Return (X, Y) of the center of cell containing provided text 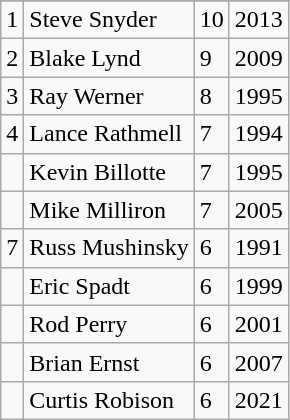
Ray Werner (109, 96)
4 (12, 134)
Eric Spadt (109, 286)
2007 (258, 362)
2005 (258, 210)
2 (12, 58)
Steve Snyder (109, 20)
1 (12, 20)
10 (212, 20)
Mike Milliron (109, 210)
Brian Ernst (109, 362)
Curtis Robison (109, 400)
3 (12, 96)
9 (212, 58)
2013 (258, 20)
Russ Mushinsky (109, 248)
Lance Rathmell (109, 134)
2001 (258, 324)
1999 (258, 286)
Rod Perry (109, 324)
Blake Lynd (109, 58)
Kevin Billotte (109, 172)
2021 (258, 400)
1991 (258, 248)
1994 (258, 134)
2009 (258, 58)
8 (212, 96)
